Return the (x, y) coordinate for the center point of the cell that contains the specified text.  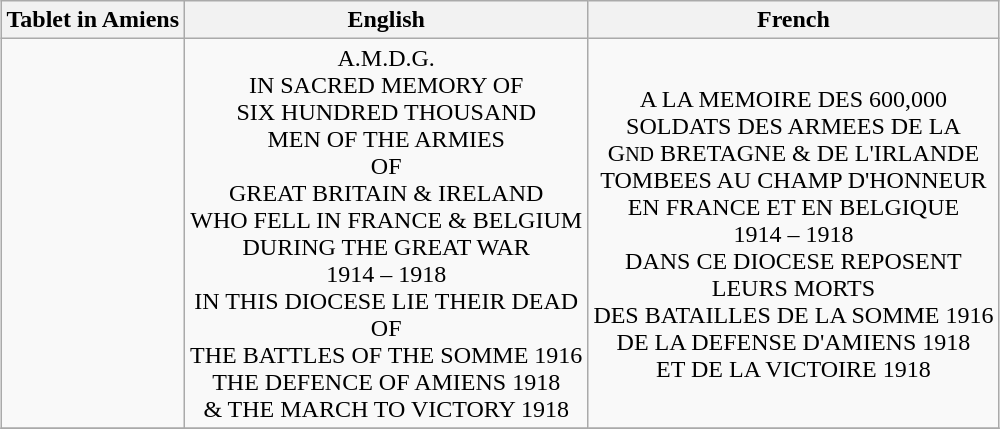
Tablet in Amiens (93, 20)
English (386, 20)
French (794, 20)
